Find where the given text appears and provide that cell's center as (x, y) coordinate. 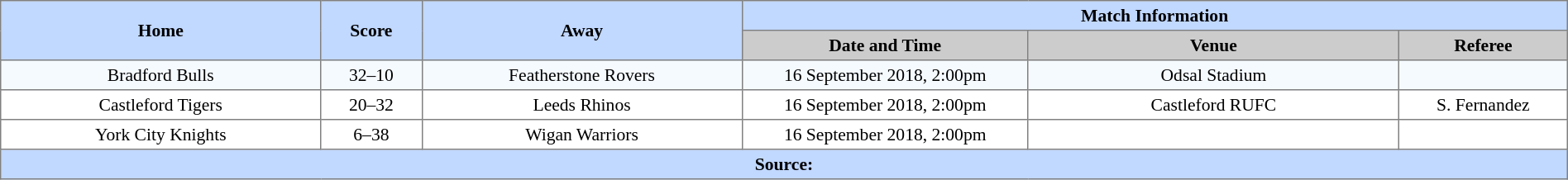
32–10 (371, 75)
Odsal Stadium (1213, 75)
Castleford RUFC (1213, 105)
Source: (784, 164)
Home (160, 31)
S. Fernandez (1483, 105)
20–32 (371, 105)
6–38 (371, 135)
York City Knights (160, 135)
Bradford Bulls (160, 75)
Away (582, 31)
Leeds Rhinos (582, 105)
Featherstone Rovers (582, 75)
Castleford Tigers (160, 105)
Venue (1213, 45)
Referee (1483, 45)
Wigan Warriors (582, 135)
Date and Time (885, 45)
Match Information (1154, 16)
Score (371, 31)
